Identify which cell holds the provided text, then report its [X, Y] central coordinate. 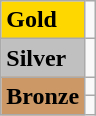
Bronze [43, 96]
Silver [43, 58]
Gold [43, 20]
